Return the (X, Y) coordinate for the center point of the cell that contains the specified text.  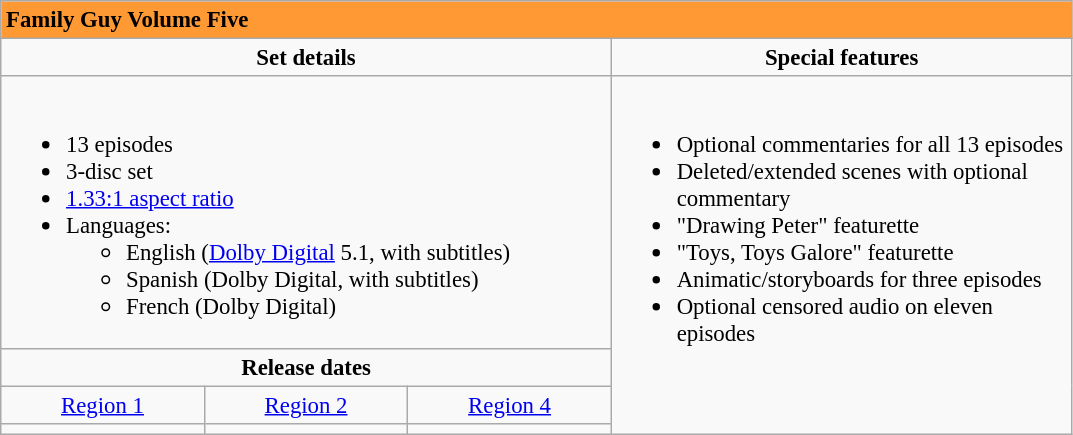
Region 4 (510, 405)
Release dates (306, 367)
Region 2 (306, 405)
Set details (306, 58)
Special features (842, 58)
Region 1 (103, 405)
Family Guy Volume Five (536, 20)
